Return the [x, y] coordinate for the center point of the cell that contains the specified text.  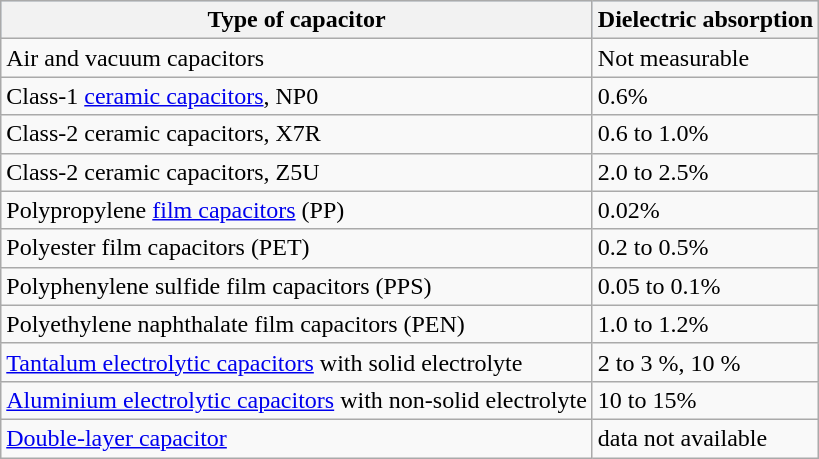
Dielectric absorption [705, 20]
2 to 3 %, 10 % [705, 362]
Class-1 ceramic capacitors, NP0 [297, 96]
0.02% [705, 210]
Not measurable [705, 58]
1.0 to 1.2% [705, 324]
Type of capacitor [297, 20]
2.0 to 2.5% [705, 172]
Polypropylene film capacitors (PP) [297, 210]
10 to 15% [705, 400]
Air and vacuum capacitors [297, 58]
Double-layer capacitor [297, 438]
Aluminium electrolytic capacitors with non-solid electrolyte [297, 400]
data not available [705, 438]
Polyester film capacitors (PET) [297, 248]
0.6% [705, 96]
0.2 to 0.5% [705, 248]
0.6 to 1.0% [705, 134]
Class-2 ceramic capacitors, Z5U [297, 172]
Polyphenylene sulfide film capacitors (PPS) [297, 286]
Tantalum electrolytic capacitors with solid electrolyte [297, 362]
Class-2 ceramic capacitors, X7R [297, 134]
0.05 to 0.1% [705, 286]
Polyethylene naphthalate film capacitors (PEN) [297, 324]
